Return the (x, y) coordinate for the center point of the cell that contains the specified text.  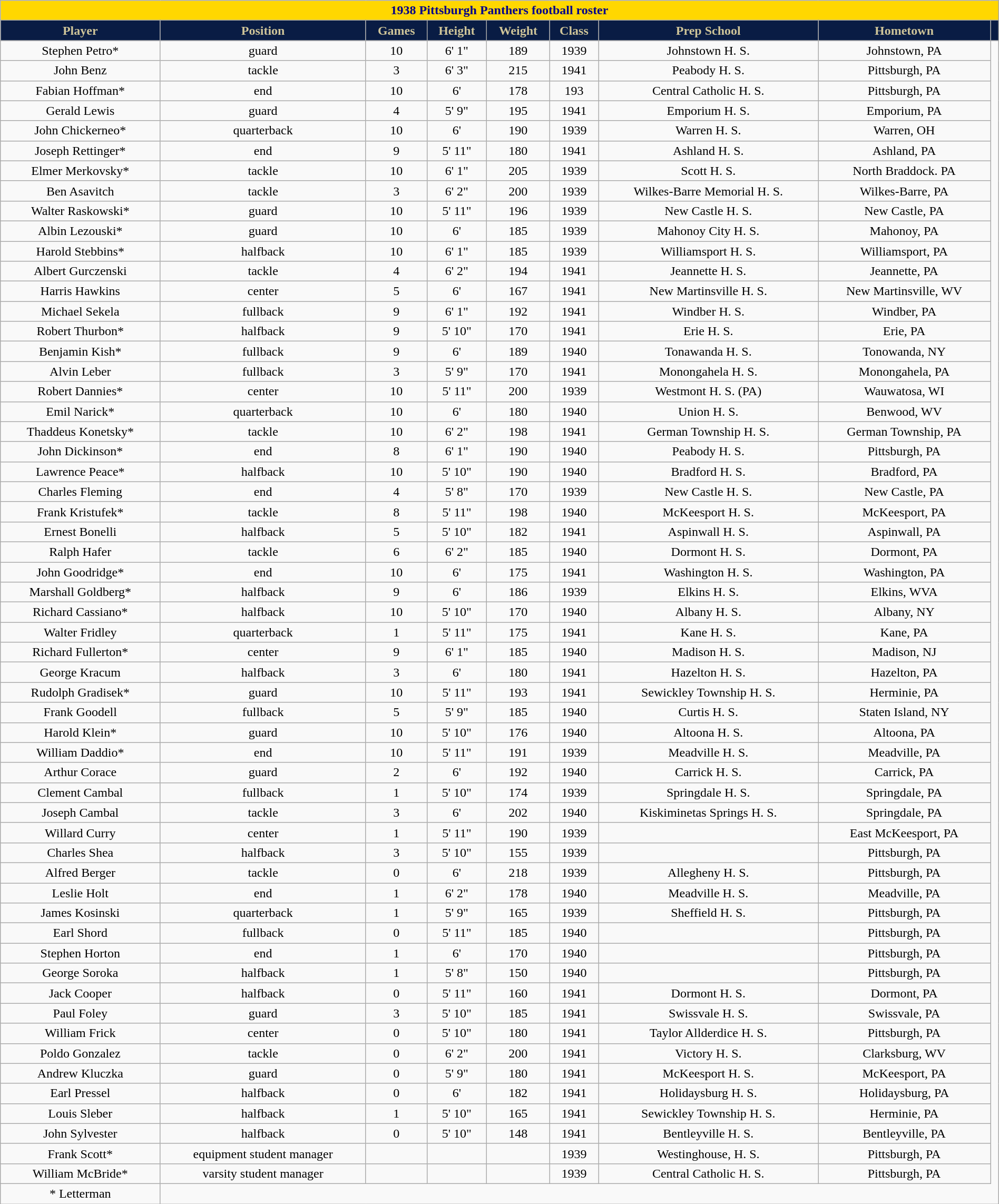
George Soroka (80, 973)
Washington H. S. (708, 572)
Thaddeus Konetsky* (80, 432)
Clement Cambal (80, 792)
Windber, PA (904, 311)
Robert Thurbon* (80, 331)
Warren, OH (904, 131)
Poldo Gonzalez (80, 1053)
Frank Scott* (80, 1153)
Harold Stebbins* (80, 251)
Westmont H. S. (PA) (708, 391)
North Braddock. PA (904, 171)
215 (518, 71)
Louis Sleber (80, 1113)
Player (80, 31)
Leslie Holt (80, 893)
Hazelton H. S. (708, 672)
Position (263, 31)
William McBride* (80, 1173)
Ashland, PA (904, 151)
Frank Kristufek* (80, 512)
Elkins H. S. (708, 592)
Jeannette H. S. (708, 271)
Erie H. S. (708, 331)
Walter Fridley (80, 632)
Emil Narick* (80, 412)
Earl Shord (80, 933)
John Chickerneo* (80, 131)
218 (518, 873)
176 (518, 732)
Hometown (904, 31)
205 (518, 171)
Tonawanda H. S. (708, 351)
148 (518, 1133)
Charles Fleming (80, 492)
Alvin Leber (80, 371)
Sheffield H. S. (708, 913)
Bradford, PA (904, 472)
Albin Lezouski* (80, 231)
New Martinsville H. S. (708, 291)
2 (396, 772)
Mahonoy, PA (904, 231)
Charles Shea (80, 853)
Rudolph Gradisek* (80, 692)
Joseph Cambal (80, 813)
6 (396, 552)
Washington, PA (904, 572)
Elkins, WVA (904, 592)
Ashland H. S. (708, 151)
1938 Pittsburgh Panthers football roster (500, 11)
Stephen Petro* (80, 51)
Harris Hawkins (80, 291)
195 (518, 111)
Swissvale, PA (904, 1013)
Jack Cooper (80, 993)
Tonowanda, NY (904, 351)
Wauwatosa, WI (904, 391)
202 (518, 813)
Gerald Lewis (80, 111)
Curtis H. S. (708, 712)
Aspinwall, PA (904, 532)
Benjamin Kish* (80, 351)
Stephen Horton (80, 953)
William Daddio* (80, 752)
Games (396, 31)
Carrick, PA (904, 772)
Emporium H. S. (708, 111)
191 (518, 752)
186 (518, 592)
Fabian Hoffman* (80, 91)
Joseph Rettinger* (80, 151)
150 (518, 973)
Frank Goodell (80, 712)
Allegheny H. S. (708, 873)
Staten Island, NY (904, 712)
East McKeesport, PA (904, 833)
Clarksburg, WV (904, 1053)
New Martinsville, WV (904, 291)
Windber H. S. (708, 311)
Willard Curry (80, 833)
Prep School (708, 31)
German Township H. S. (708, 432)
Union H. S. (708, 412)
160 (518, 993)
Marshall Goldberg* (80, 592)
Holidaysburg H. S. (708, 1093)
James Kosinski (80, 913)
Scott H. S. (708, 171)
Carrick H. S. (708, 772)
Richard Cassiano* (80, 612)
William Frick (80, 1033)
196 (518, 211)
Bentleyville H. S. (708, 1133)
Monongahela, PA (904, 371)
* Letterman (80, 1193)
Paul Foley (80, 1013)
varsity student manager (263, 1173)
George Kracum (80, 672)
Wilkes-Barre, PA (904, 191)
Robert Dannies* (80, 391)
Ralph Hafer (80, 552)
6' 3" (457, 71)
Holidaysburg, PA (904, 1093)
Johnstown, PA (904, 51)
Altoona H. S. (708, 732)
Williamsport H. S. (708, 251)
Westinghouse, H. S. (708, 1153)
Springdale H. S. (708, 792)
Michael Sekela (80, 311)
Kiskiminetas Springs H. S. (708, 813)
Richard Fullerton* (80, 652)
Hazelton, PA (904, 672)
German Township, PA (904, 432)
John Benz (80, 71)
Williamsport, PA (904, 251)
Earl Pressel (80, 1093)
John Sylvester (80, 1133)
Albany H. S. (708, 612)
Benwood, WV (904, 412)
Weight (518, 31)
Ben Asavitch (80, 191)
John Dickinson* (80, 452)
John Goodridge* (80, 572)
Wilkes-Barre Memorial H. S. (708, 191)
Elmer Merkovsky* (80, 171)
Madison, NJ (904, 652)
Swissvale H. S. (708, 1013)
Albert Gurczenski (80, 271)
Emporium, PA (904, 111)
155 (518, 853)
Alfred Berger (80, 873)
Victory H. S. (708, 1053)
Madison H. S. (708, 652)
Kane H. S. (708, 632)
Height (457, 31)
Altoona, PA (904, 732)
Albany, NY (904, 612)
Arthur Corace (80, 772)
Monongahela H. S. (708, 371)
Class (574, 31)
Jeannette, PA (904, 271)
Johnstown H. S. (708, 51)
Erie, PA (904, 331)
Taylor Allderdice H. S. (708, 1033)
Walter Raskowski* (80, 211)
Aspinwall H. S. (708, 532)
Ernest Bonelli (80, 532)
Bradford H. S. (708, 472)
Andrew Kluczka (80, 1073)
equipment student manager (263, 1153)
Lawrence Peace* (80, 472)
Bentleyville, PA (904, 1133)
194 (518, 271)
Mahonoy City H. S. (708, 231)
Warren H. S. (708, 131)
Harold Klein* (80, 732)
Kane, PA (904, 632)
174 (518, 792)
167 (518, 291)
